Find where the given text appears and provide that cell's center as [X, Y] coordinate. 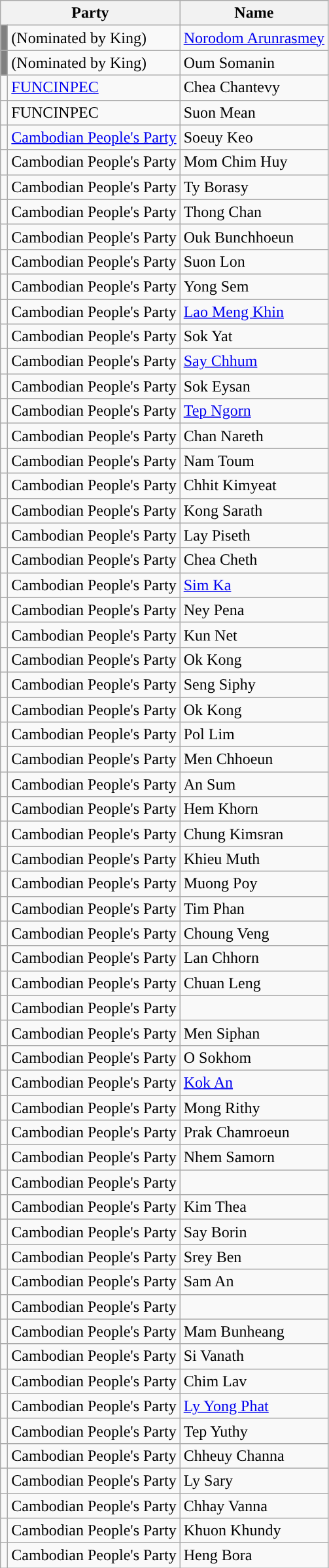
Nam Toum [254, 461]
Heng Bora [254, 1556]
Sok Yat [254, 337]
Chhit Kimyeat [254, 486]
Chhay Vanna [254, 1505]
Sok Eysan [254, 386]
Lan Chhorn [254, 958]
Chheuy Channa [254, 1456]
Khuon Khundy [254, 1531]
Norodom Arunrasmey [254, 38]
Chuan Leng [254, 983]
An Sum [254, 784]
Tep Ngorn [254, 411]
Ly Yong Phat [254, 1406]
Sam An [254, 1282]
Chim Lav [254, 1381]
Thong Chan [254, 212]
Srey Ben [254, 1257]
Tep Yuthy [254, 1431]
Chea Cheth [254, 560]
Sim Ka [254, 585]
Mom Chim Huy [254, 162]
Ney Pena [254, 610]
Kok An [254, 1082]
Say Chhum [254, 361]
Hem Khorn [254, 809]
Chung Kimsran [254, 834]
Name [254, 13]
Yong Sem [254, 286]
Chea Chantevy [254, 88]
Muong Poy [254, 884]
Say Borin [254, 1232]
Soeuy Keo [254, 137]
Seng Siphy [254, 684]
Khieu Muth [254, 859]
Suon Lon [254, 261]
Ly Sary [254, 1480]
Choung Veng [254, 933]
Pol Lim [254, 735]
Lao Meng Khin [254, 312]
Kong Sarath [254, 510]
Ouk Bunchhoeun [254, 237]
Chan Nareth [254, 436]
Kim Thea [254, 1207]
Suon Mean [254, 112]
Prak Chamroeun [254, 1133]
Kun Net [254, 635]
Men Chhoeun [254, 759]
O Sokhom [254, 1058]
Oum Somanin [254, 63]
Nhem Samorn [254, 1158]
Mong Rithy [254, 1108]
Tim Phan [254, 909]
Men Siphan [254, 1033]
Si Vanath [254, 1356]
Party [90, 13]
Ty Borasy [254, 187]
Lay Piseth [254, 535]
Mam Bunheang [254, 1331]
